Identify which cell holds the provided text, then report its [X, Y] central coordinate. 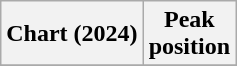
Peakposition [189, 34]
Chart (2024) [72, 34]
